Identify which cell holds the provided text, then report its (x, y) central coordinate. 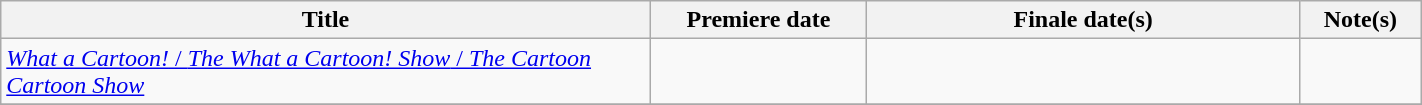
Title (326, 20)
Note(s) (1361, 20)
Premiere date (758, 20)
What a Cartoon! / The What a Cartoon! Show / The Cartoon Cartoon Show (326, 72)
Finale date(s) (1084, 20)
